Capture the cell that displays the provided text and extract its [x, y] central coordinate. 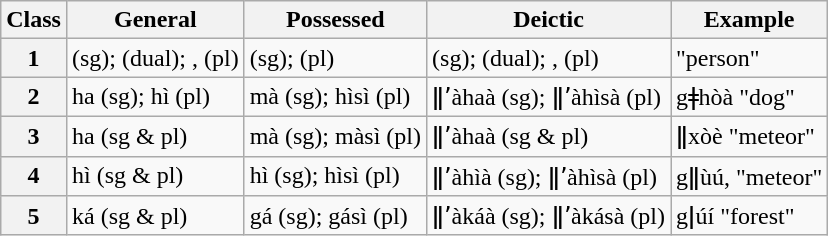
(sg); (pl) [335, 58]
hì (sg); hìsì (pl) [335, 176]
ha (sg); hì (pl) [155, 97]
mà (sg); hìsì (pl) [335, 97]
gǁùú, "meteor" [748, 176]
Class [34, 20]
Example [748, 20]
ká (sg & pl) [155, 216]
2 [34, 97]
gǀúí "forest" [748, 216]
General [155, 20]
5 [34, 216]
ǁʼàhaà (sg & pl) [549, 136]
ǁʼàhìà (sg); ǁʼàhìsà (pl) [549, 176]
Deictic [549, 20]
ǁʼàhaà (sg); ǁʼàhìsà (pl) [549, 97]
mà (sg); màsì (pl) [335, 136]
ǁxòè "meteor" [748, 136]
hì (sg & pl) [155, 176]
Possessed [335, 20]
ha (sg & pl) [155, 136]
gá (sg); gásì (pl) [335, 216]
4 [34, 176]
ǁʼàkáà (sg); ǁʼàkásà (pl) [549, 216]
1 [34, 58]
gǂhòà "dog" [748, 97]
"person" [748, 58]
3 [34, 136]
